Determine the [X, Y] coordinate at the center of the cell enclosing the given text.  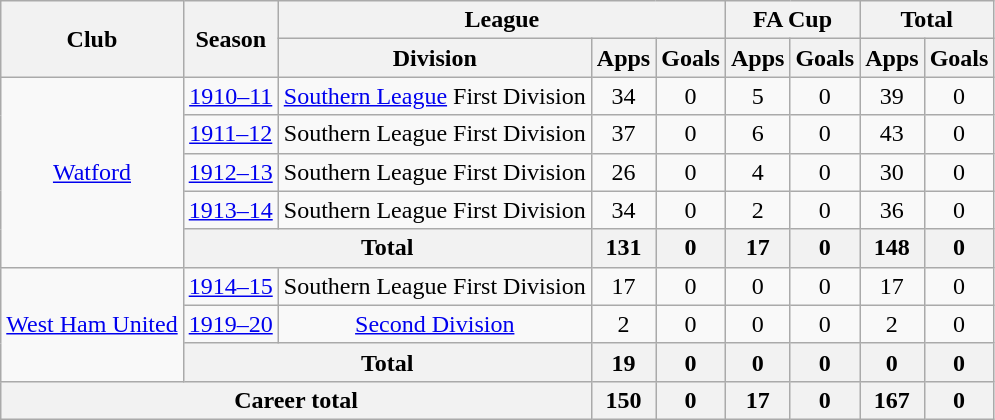
FA Cup [792, 20]
26 [623, 172]
39 [892, 96]
West Ham United [92, 324]
1913–14 [230, 210]
1912–13 [230, 172]
30 [892, 172]
36 [892, 210]
Watford [92, 172]
1911–12 [230, 134]
19 [623, 362]
131 [623, 248]
Career total [296, 400]
150 [623, 400]
148 [892, 248]
37 [623, 134]
Division [434, 58]
1910–11 [230, 96]
1919–20 [230, 324]
League [502, 20]
43 [892, 134]
Club [92, 39]
5 [757, 96]
Second Division [434, 324]
Season [230, 39]
6 [757, 134]
4 [757, 172]
167 [892, 400]
1914–15 [230, 286]
